For the text-containing cell, return its midpoint in [x, y] coordinate format. 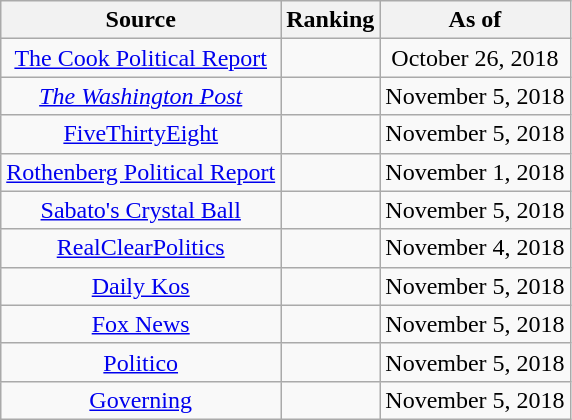
The Cook Political Report [141, 58]
October 26, 2018 [475, 58]
Governing [141, 400]
FiveThirtyEight [141, 134]
November 4, 2018 [475, 248]
The Washington Post [141, 96]
As of [475, 20]
Ranking [330, 20]
Sabato's Crystal Ball [141, 210]
RealClearPolitics [141, 248]
Fox News [141, 324]
November 1, 2018 [475, 172]
Rothenberg Political Report [141, 172]
Daily Kos [141, 286]
Source [141, 20]
Politico [141, 362]
